Identify which cell holds the provided text, then report its [x, y] central coordinate. 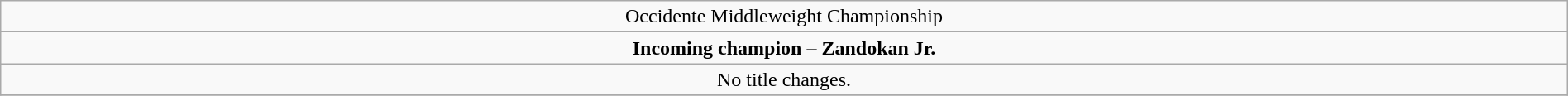
No title changes. [784, 79]
Occidente Middleweight Championship [784, 17]
Incoming champion – Zandokan Jr. [784, 48]
